Find where the given text appears and provide that cell's center as (X, Y) coordinate. 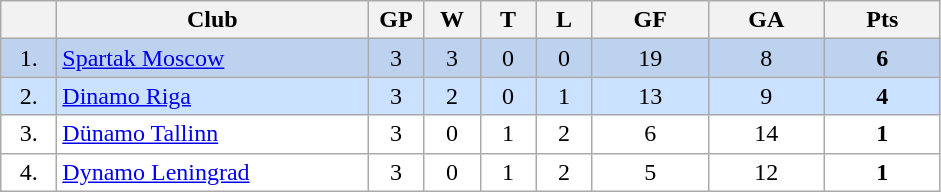
GF (650, 20)
1. (29, 58)
Dünamo Tallinn (212, 134)
19 (650, 58)
GP (396, 20)
8 (766, 58)
L (564, 20)
Dynamo Leningrad (212, 172)
Dinamo Riga (212, 96)
3. (29, 134)
2. (29, 96)
4. (29, 172)
Spartak Moscow (212, 58)
4 (882, 96)
9 (766, 96)
12 (766, 172)
W (452, 20)
13 (650, 96)
Pts (882, 20)
Club (212, 20)
GA (766, 20)
5 (650, 172)
T (508, 20)
14 (766, 134)
